Identify which cell holds the provided text, then report its [X, Y] central coordinate. 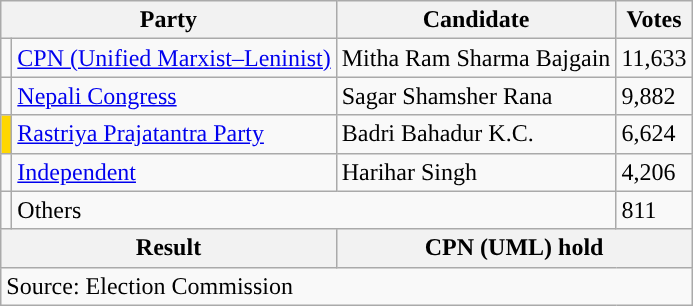
Party [168, 20]
9,882 [654, 96]
11,633 [654, 58]
Candidate [476, 20]
CPN (Unified Marxist–Leninist) [174, 58]
Result [168, 248]
Harihar Singh [476, 172]
Nepali Congress [174, 96]
Rastriya Prajatantra Party [174, 134]
4,206 [654, 172]
Mitha Ram Sharma Bajgain [476, 58]
Others [314, 210]
6,624 [654, 134]
811 [654, 210]
Sagar Shamsher Rana [476, 96]
Badri Bahadur K.C. [476, 134]
Independent [174, 172]
Source: Election Commission [346, 286]
CPN (UML) hold [514, 248]
Votes [654, 20]
